Return the (x, y) coordinate for the center point of the cell that contains the specified text.  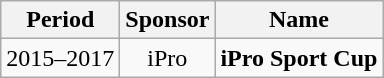
Name (299, 20)
2015–2017 (60, 58)
iPro (168, 58)
Period (60, 20)
iPro Sport Cup (299, 58)
Sponsor (168, 20)
